For the text-containing cell, return its midpoint in (X, Y) coordinate format. 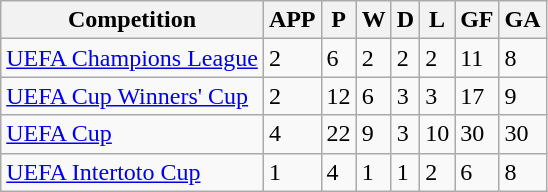
L (438, 20)
UEFA Cup (132, 134)
11 (477, 58)
UEFA Champions League (132, 58)
Competition (132, 20)
12 (338, 96)
W (374, 20)
10 (438, 134)
D (405, 20)
22 (338, 134)
GA (522, 20)
17 (477, 96)
UEFA Cup Winners' Cup (132, 96)
UEFA Intertoto Cup (132, 172)
APP (292, 20)
GF (477, 20)
P (338, 20)
